For the text-containing cell, return its midpoint in [X, Y] coordinate format. 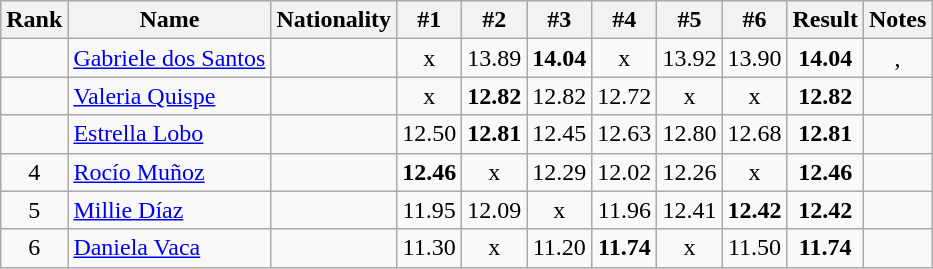
11.96 [624, 210]
11.50 [754, 248]
12.45 [560, 134]
13.92 [690, 58]
#1 [430, 20]
#2 [494, 20]
Name [170, 20]
11.20 [560, 248]
#4 [624, 20]
11.95 [430, 210]
Notes [897, 20]
5 [34, 210]
Estrella Lobo [170, 134]
#5 [690, 20]
13.89 [494, 58]
12.72 [624, 96]
12.02 [624, 172]
#6 [754, 20]
Valeria Quispe [170, 96]
12.68 [754, 134]
Rocío Muñoz [170, 172]
Gabriele dos Santos [170, 58]
12.29 [560, 172]
12.50 [430, 134]
12.41 [690, 210]
Daniela Vaca [170, 248]
, [897, 58]
13.90 [754, 58]
Rank [34, 20]
12.80 [690, 134]
12.63 [624, 134]
Nationality [334, 20]
12.09 [494, 210]
6 [34, 248]
Millie Díaz [170, 210]
#3 [560, 20]
Result [825, 20]
12.26 [690, 172]
11.30 [430, 248]
4 [34, 172]
